For the text-containing cell, return its midpoint in [x, y] coordinate format. 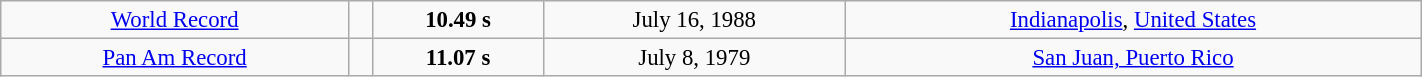
July 16, 1988 [694, 20]
July 8, 1979 [694, 58]
10.49 s [458, 20]
San Juan, Puerto Rico [1134, 58]
11.07 s [458, 58]
Pan Am Record [175, 58]
Indianapolis, United States [1134, 20]
World Record [175, 20]
